For the text-containing cell, return its midpoint in [X, Y] coordinate format. 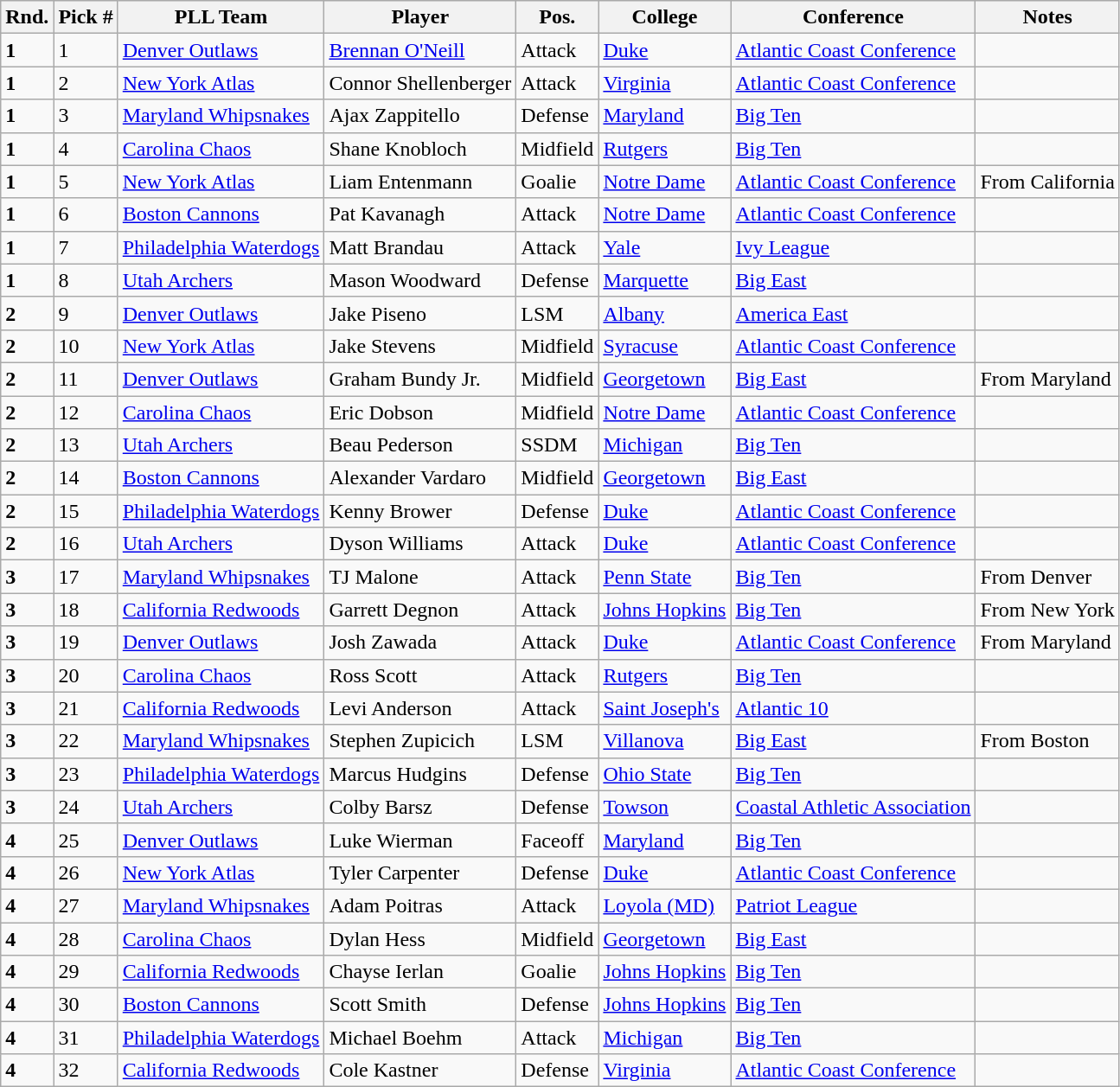
Mason Woodward [420, 280]
Matt Brandau [420, 247]
5 [86, 182]
22 [86, 741]
21 [86, 708]
Liam Entenmann [420, 182]
Brennan O'Neill [420, 50]
SSDM [557, 445]
Jake Piseno [420, 313]
Alexander Vardaro [420, 478]
Patriot League [853, 905]
Dyson Williams [420, 544]
32 [86, 1071]
From California [1047, 182]
Jake Stevens [420, 346]
27 [86, 905]
Dylan Hess [420, 938]
Coastal Athletic Association [853, 807]
Rnd. [28, 17]
17 [86, 577]
Saint Joseph's [664, 708]
12 [86, 412]
From Denver [1047, 577]
Stephen Zupicich [420, 741]
6 [86, 214]
8 [86, 280]
PLL Team [221, 17]
Player [420, 17]
Syracuse [664, 346]
Faceoff [557, 840]
15 [86, 511]
28 [86, 938]
Towson [664, 807]
Ohio State [664, 774]
TJ Malone [420, 577]
Luke Wierman [420, 840]
Loyola (MD) [664, 905]
America East [853, 313]
Cole Kastner [420, 1071]
18 [86, 610]
16 [86, 544]
Villanova [664, 741]
Notes [1047, 17]
Ivy League [853, 247]
Atlantic 10 [853, 708]
9 [86, 313]
Connor Shellenberger [420, 83]
Chayse Ierlan [420, 972]
Adam Poitras [420, 905]
31 [86, 1038]
Tyler Carpenter [420, 873]
Josh Zawada [420, 643]
Yale [664, 247]
Michael Boehm [420, 1038]
Albany [664, 313]
Eric Dobson [420, 412]
Pos. [557, 17]
23 [86, 774]
Scott Smith [420, 1005]
11 [86, 379]
College [664, 17]
7 [86, 247]
Ross Scott [420, 675]
25 [86, 840]
From Boston [1047, 741]
Penn State [664, 577]
Levi Anderson [420, 708]
Garrett Degnon [420, 610]
10 [86, 346]
Marcus Hudgins [420, 774]
Marquette [664, 280]
29 [86, 972]
Pick # [86, 17]
Conference [853, 17]
Kenny Brower [420, 511]
Shane Knobloch [420, 149]
30 [86, 1005]
20 [86, 675]
Pat Kavanagh [420, 214]
19 [86, 643]
13 [86, 445]
Beau Pederson [420, 445]
Ajax Zappitello [420, 116]
14 [86, 478]
Colby Barsz [420, 807]
Graham Bundy Jr. [420, 379]
From New York [1047, 610]
24 [86, 807]
26 [86, 873]
